For the text-containing cell, return its midpoint in [x, y] coordinate format. 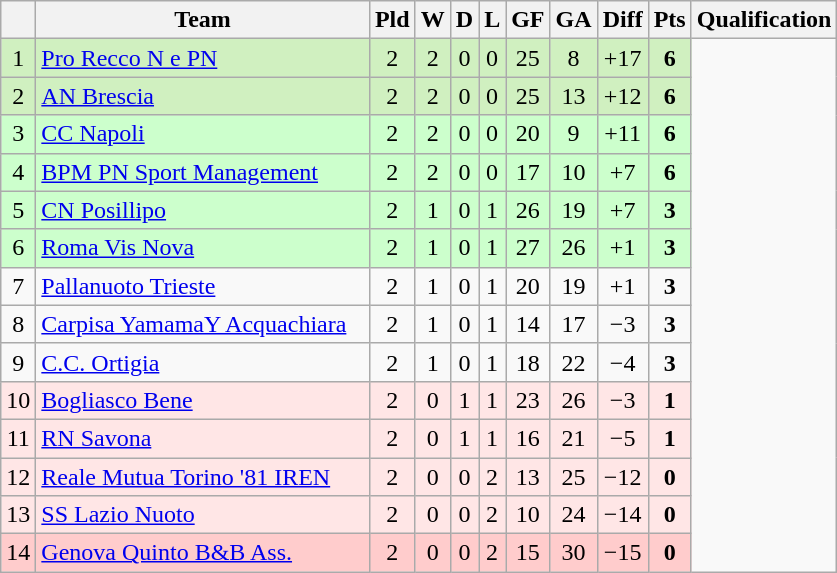
27 [528, 248]
24 [574, 515]
L [492, 20]
RN Savona [203, 438]
−14 [622, 515]
C.C. Ortigia [203, 362]
Genova Quinto B&B Ass. [203, 553]
−15 [622, 553]
Diff [622, 20]
21 [574, 438]
CC Napoli [203, 134]
BPM PN Sport Management [203, 172]
4 [18, 172]
Roma Vis Nova [203, 248]
CN Posillipo [203, 210]
11 [18, 438]
15 [528, 553]
16 [528, 438]
GA [574, 20]
22 [574, 362]
Qualification [764, 20]
Pld [392, 20]
−5 [622, 438]
Pro Recco N e PN [203, 58]
12 [18, 477]
GF [528, 20]
Bogliasco Bene [203, 400]
23 [528, 400]
+17 [622, 58]
18 [528, 362]
−12 [622, 477]
SS Lazio Nuoto [203, 515]
Reale Mutua Torino '81 IREN [203, 477]
Carpisa YamamaY Acquachiara [203, 324]
W [432, 20]
Pallanuoto Trieste [203, 286]
+11 [622, 134]
AN Brescia [203, 96]
7 [18, 286]
D [464, 20]
5 [18, 210]
Team [203, 20]
Pts [670, 20]
+12 [622, 96]
−4 [622, 362]
30 [574, 553]
